Find where the given text appears and provide that cell's center as [x, y] coordinate. 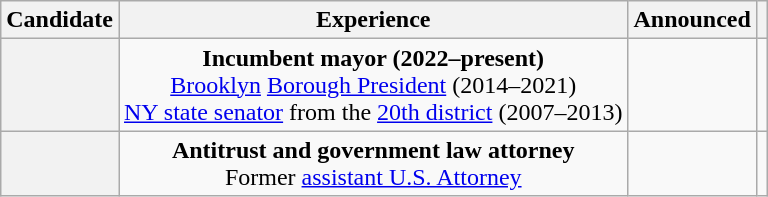
Antitrust and government law attorneyFormer assistant U.S. Attorney [372, 164]
Announced [692, 20]
Incumbent mayor (2022–present)Brooklyn Borough President (2014–2021)NY state senator from the 20th district (2007–2013) [372, 85]
Candidate [60, 20]
Experience [372, 20]
